From the cell containing the given text, extract its center point as [x, y] coordinate. 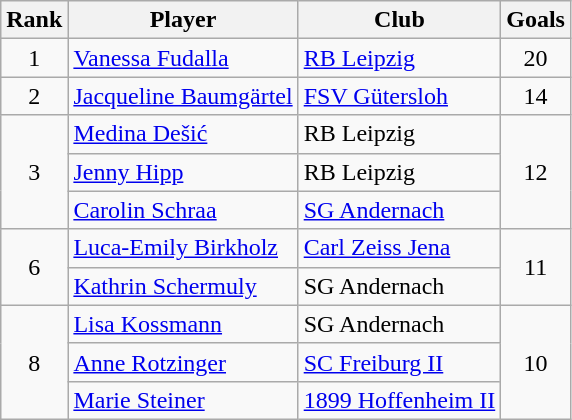
Jacqueline Baumgärtel [183, 96]
20 [536, 58]
FSV Gütersloh [400, 96]
2 [34, 96]
8 [34, 362]
Lisa Kossmann [183, 324]
11 [536, 267]
Marie Steiner [183, 400]
14 [536, 96]
Anne Rotzinger [183, 362]
3 [34, 172]
Kathrin Schermuly [183, 286]
Rank [34, 20]
Goals [536, 20]
Player [183, 20]
Medina Dešić [183, 134]
Luca-Emily Birkholz [183, 248]
Vanessa Fudalla [183, 58]
6 [34, 267]
1899 Hoffenheim II [400, 400]
1 [34, 58]
12 [536, 172]
SC Freiburg II [400, 362]
Club [400, 20]
Carl Zeiss Jena [400, 248]
10 [536, 362]
Jenny Hipp [183, 172]
Carolin Schraa [183, 210]
